Extract the [x, y] coordinate from the center of the cell holding the provided text.  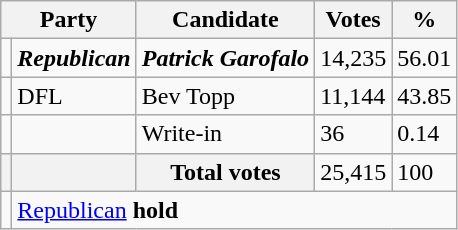
14,235 [354, 58]
56.01 [424, 58]
36 [354, 134]
DFL [74, 96]
Republican [74, 58]
Party [68, 20]
% [424, 20]
Republican hold [234, 210]
Bev Topp [225, 96]
43.85 [424, 96]
Candidate [225, 20]
0.14 [424, 134]
Patrick Garofalo [225, 58]
11,144 [354, 96]
Total votes [225, 172]
25,415 [354, 172]
Votes [354, 20]
Write-in [225, 134]
100 [424, 172]
